Locate the cell with the specified text and output its [x, y] center coordinate. 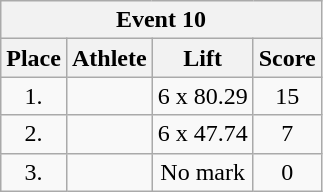
7 [287, 134]
No mark [202, 172]
Place [34, 58]
0 [287, 172]
15 [287, 96]
2. [34, 134]
6 x 47.74 [202, 134]
Athlete [109, 58]
Lift [202, 58]
Event 10 [161, 20]
3. [34, 172]
Score [287, 58]
1. [34, 96]
6 x 80.29 [202, 96]
